Output the (x, y) coordinate of the center of the cell containing the given text.  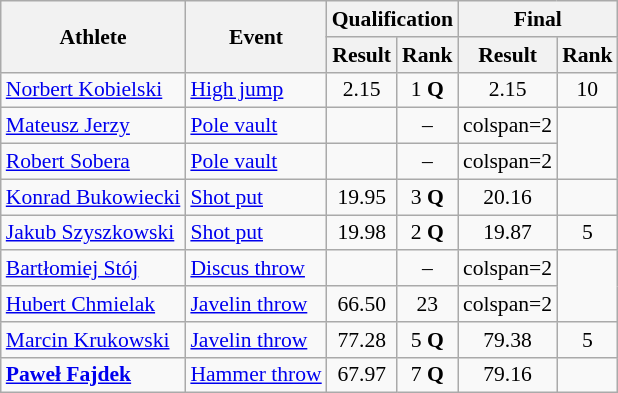
19.95 (362, 197)
19.98 (362, 233)
2 Q (428, 233)
3 Q (428, 197)
Konrad Bukowiecki (94, 197)
Hammer throw (256, 375)
Mateusz Jerzy (94, 126)
Marcin Krukowski (94, 340)
Paweł Fajdek (94, 375)
Bartłomiej Stój (94, 269)
79.38 (508, 340)
Event (256, 36)
Jakub Szyszkowski (94, 233)
10 (588, 90)
23 (428, 304)
Athlete (94, 36)
1 Q (428, 90)
Norbert Kobielski (94, 90)
77.28 (362, 340)
5 Q (428, 340)
79.16 (508, 375)
Qualification (392, 19)
19.87 (508, 233)
Final (538, 19)
66.50 (362, 304)
Robert Sobera (94, 162)
Discus throw (256, 269)
High jump (256, 90)
20.16 (508, 197)
67.97 (362, 375)
Hubert Chmielak (94, 304)
7 Q (428, 375)
